Detect which cell encompasses the target text, then output its (X, Y) center coordinate. 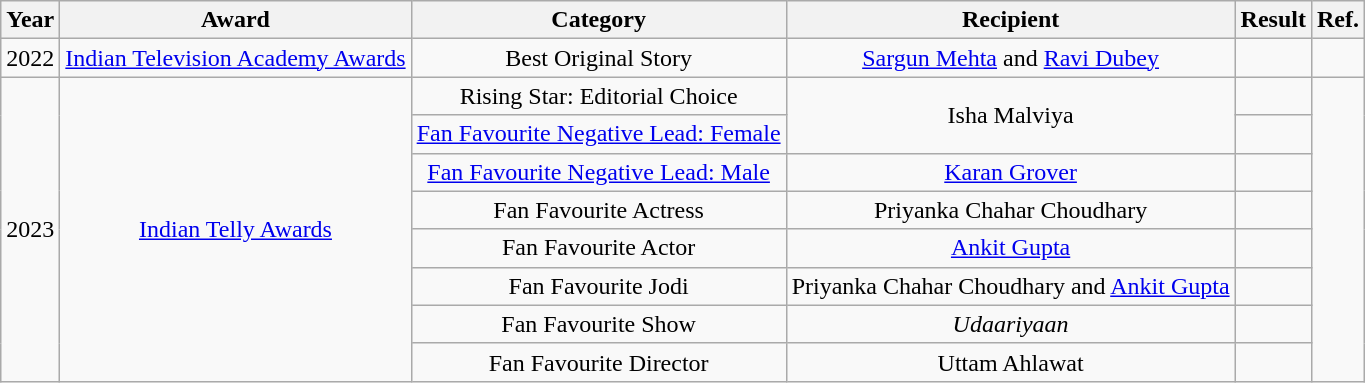
Category (598, 20)
Fan Favourite Negative Lead: Male (598, 172)
Result (1273, 20)
Ref. (1338, 20)
Fan Favourite Jodi (598, 286)
Fan Favourite Show (598, 324)
2023 (30, 229)
Award (236, 20)
Best Original Story (598, 58)
Sargun Mehta and Ravi Dubey (1010, 58)
2022 (30, 58)
Isha Malviya (1010, 115)
Indian Telly Awards (236, 229)
Fan Favourite Director (598, 362)
Priyanka Chahar Choudhary (1010, 210)
Fan Favourite Actress (598, 210)
Uttam Ahlawat (1010, 362)
Ankit Gupta (1010, 248)
Recipient (1010, 20)
Year (30, 20)
Fan Favourite Negative Lead: Female (598, 134)
Indian Television Academy Awards (236, 58)
Rising Star: Editorial Choice (598, 96)
Karan Grover (1010, 172)
Priyanka Chahar Choudhary and Ankit Gupta (1010, 286)
Udaariyaan (1010, 324)
Fan Favourite Actor (598, 248)
